Determine the (X, Y) coordinate at the center of the cell enclosing the given text.  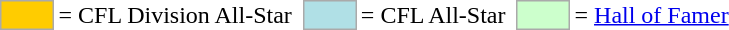
= CFL Division All-Star (175, 15)
= CFL All-Star (433, 15)
